From the cell containing the given text, extract its center point as (X, Y) coordinate. 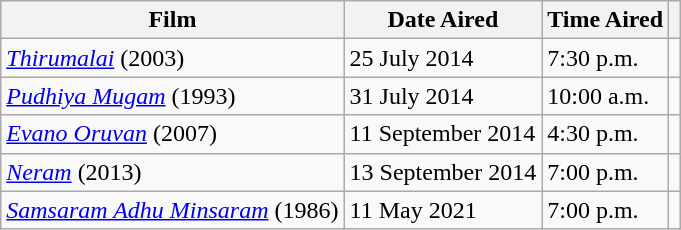
Time Aired (606, 20)
Samsaram Adhu Minsaram (1986) (172, 210)
11 September 2014 (443, 134)
Film (172, 20)
13 September 2014 (443, 172)
Pudhiya Mugam (1993) (172, 96)
Neram (2013) (172, 172)
Thirumalai (2003) (172, 58)
4:30 p.m. (606, 134)
7:30 p.m. (606, 58)
31 July 2014 (443, 96)
10:00 a.m. (606, 96)
Evano Oruvan (2007) (172, 134)
11 May 2021 (443, 210)
Date Aired (443, 20)
25 July 2014 (443, 58)
